Locate the cell with the specified text and output its [X, Y] center coordinate. 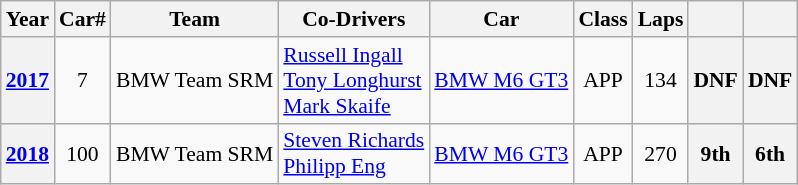
Car [501, 19]
7 [82, 80]
Class [602, 19]
Year [28, 19]
Laps [661, 19]
Co-Drivers [354, 19]
Car# [82, 19]
270 [661, 154]
Russell Ingall Tony Longhurst Mark Skaife [354, 80]
6th [770, 154]
2018 [28, 154]
9th [715, 154]
Steven Richards Philipp Eng [354, 154]
100 [82, 154]
2017 [28, 80]
134 [661, 80]
Team [194, 19]
